Pinpoint the cell where the given text exists, returning its (x, y) midpoint coordinate. 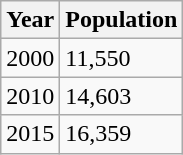
Population (122, 20)
Year (30, 20)
14,603 (122, 96)
16,359 (122, 134)
2010 (30, 96)
11,550 (122, 58)
2000 (30, 58)
2015 (30, 134)
